Detect which cell encompasses the target text, then output its [x, y] center coordinate. 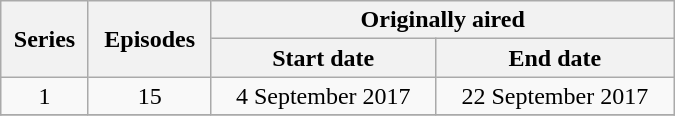
1 [44, 96]
Start date [323, 58]
Originally aired [442, 20]
22 September 2017 [554, 96]
4 September 2017 [323, 96]
15 [150, 96]
End date [554, 58]
Series [44, 39]
Episodes [150, 39]
